Provide the (X, Y) coordinate of the cell's center where the given text is located.  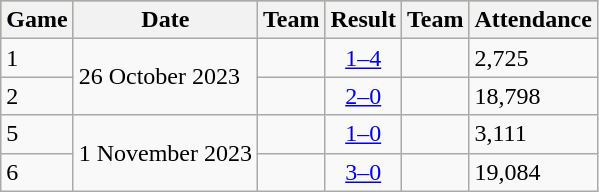
3–0 (363, 172)
18,798 (533, 96)
6 (37, 172)
2–0 (363, 96)
5 (37, 134)
Attendance (533, 20)
1 November 2023 (165, 153)
1–0 (363, 134)
2 (37, 96)
Game (37, 20)
Result (363, 20)
1 (37, 58)
2,725 (533, 58)
19,084 (533, 172)
1–4 (363, 58)
Date (165, 20)
26 October 2023 (165, 77)
3,111 (533, 134)
